Identify which cell holds the provided text, then report its (x, y) central coordinate. 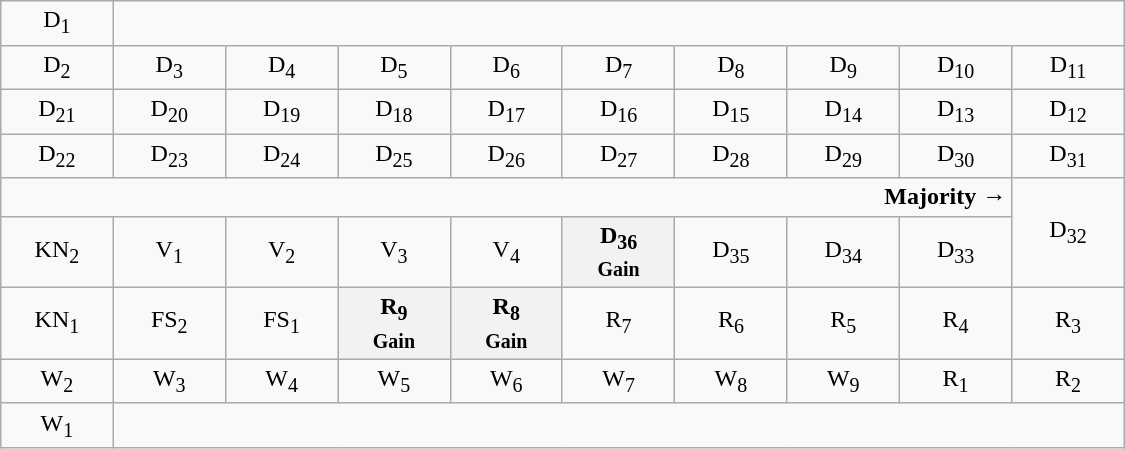
D24 (281, 156)
D2 (57, 67)
D13 (955, 111)
V2 (281, 252)
D9 (843, 67)
W9 (843, 381)
W6 (506, 381)
D26 (506, 156)
D7 (618, 67)
Majority → (506, 197)
R7 (618, 324)
R9Gain (394, 324)
W1 (57, 425)
D8 (731, 67)
D15 (731, 111)
W5 (394, 381)
D32 (1068, 232)
W2 (57, 381)
D17 (506, 111)
D31 (1068, 156)
D12 (1068, 111)
D36Gain (618, 252)
V1 (169, 252)
D16 (618, 111)
D21 (57, 111)
D6 (506, 67)
KN2 (57, 252)
W3 (169, 381)
D23 (169, 156)
D4 (281, 67)
V4 (506, 252)
D20 (169, 111)
D19 (281, 111)
D35 (731, 252)
D27 (618, 156)
R2 (1068, 381)
V3 (394, 252)
R1 (955, 381)
D33 (955, 252)
D1 (57, 23)
D25 (394, 156)
W7 (618, 381)
D14 (843, 111)
R3 (1068, 324)
FS2 (169, 324)
FS1 (281, 324)
R8Gain (506, 324)
W4 (281, 381)
R5 (843, 324)
R6 (731, 324)
D3 (169, 67)
D11 (1068, 67)
D5 (394, 67)
D18 (394, 111)
D30 (955, 156)
W8 (731, 381)
D29 (843, 156)
D22 (57, 156)
D28 (731, 156)
D10 (955, 67)
D34 (843, 252)
R4 (955, 324)
KN1 (57, 324)
